Pinpoint the cell where the given text exists, returning its (x, y) midpoint coordinate. 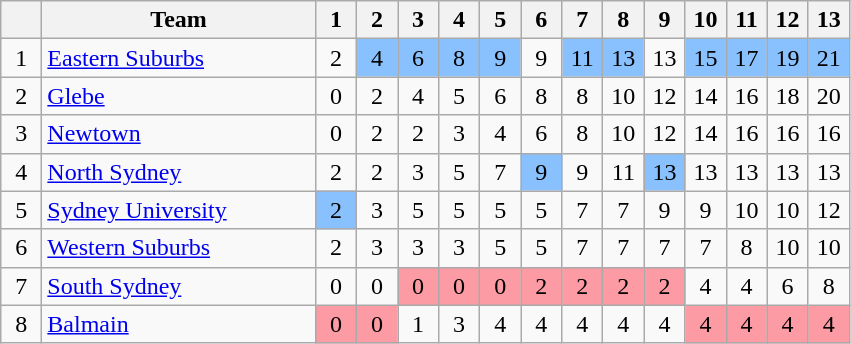
Newtown (179, 134)
18 (788, 96)
17 (746, 58)
19 (788, 58)
Western Suburbs (179, 248)
Glebe (179, 96)
Balmain (179, 324)
20 (828, 96)
South Sydney (179, 286)
Team (179, 20)
North Sydney (179, 172)
21 (828, 58)
Sydney University (179, 210)
Eastern Suburbs (179, 58)
15 (706, 58)
